For the text-containing cell, return its midpoint in (X, Y) coordinate format. 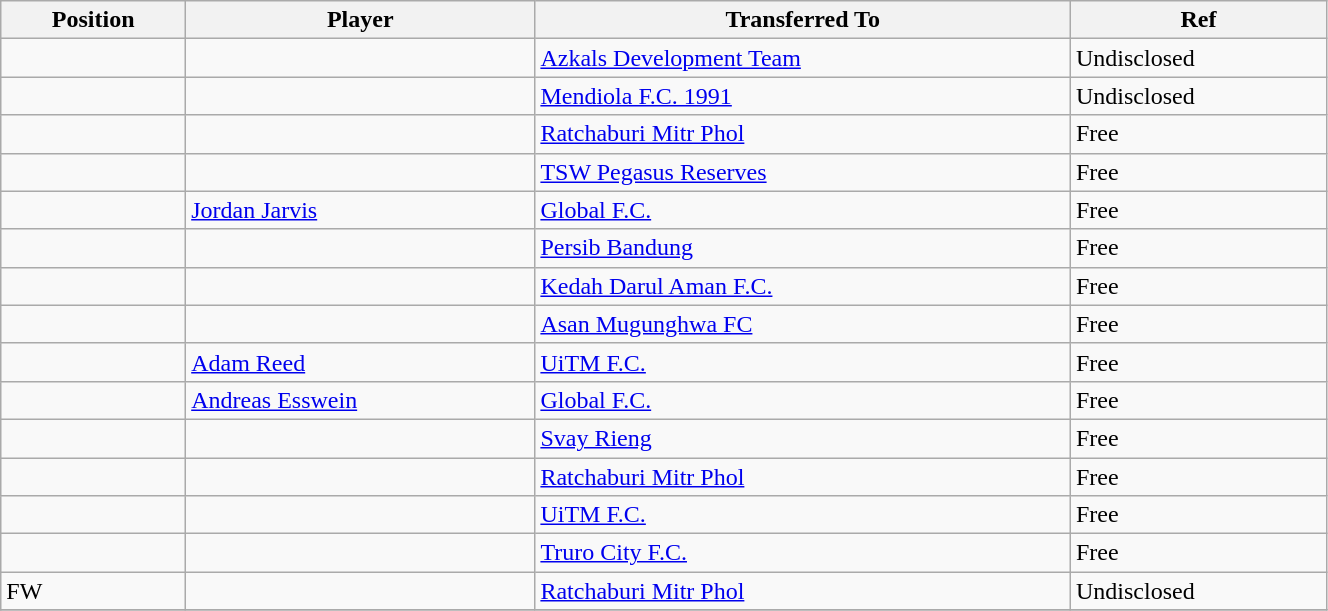
Mendiola F.C. 1991 (803, 96)
Persib Bandung (803, 248)
Ref (1198, 20)
Svay Rieng (803, 438)
Azkals Development Team (803, 58)
TSW Pegasus Reserves (803, 172)
Kedah Darul Aman F.C. (803, 286)
Adam Reed (360, 362)
Asan Mugunghwa FC (803, 324)
Jordan Jarvis (360, 210)
Player (360, 20)
FW (94, 591)
Transferred To (803, 20)
Position (94, 20)
Truro City F.C. (803, 553)
Andreas Esswein (360, 400)
